Extract the (X, Y) coordinate from the center of the cell holding the provided text.  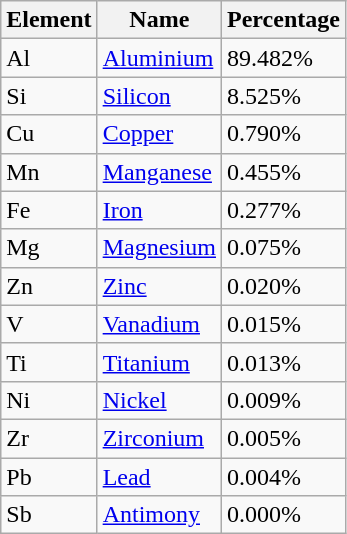
Vanadium (159, 324)
V (49, 324)
0.013% (284, 362)
Name (159, 20)
0.075% (284, 248)
Cu (49, 134)
0.004% (284, 477)
Pb (49, 477)
Lead (159, 477)
Copper (159, 134)
Zn (49, 286)
0.000% (284, 515)
Zirconium (159, 438)
Si (49, 96)
Mg (49, 248)
8.525% (284, 96)
Iron (159, 210)
Ni (49, 400)
Ti (49, 362)
0.009% (284, 400)
Antimony (159, 515)
Nickel (159, 400)
Percentage (284, 20)
0.015% (284, 324)
0.005% (284, 438)
Mn (49, 172)
89.482% (284, 58)
Sb (49, 515)
Zr (49, 438)
Titanium (159, 362)
Zinc (159, 286)
Aluminium (159, 58)
Al (49, 58)
Silicon (159, 96)
0.790% (284, 134)
0.020% (284, 286)
Element (49, 20)
Manganese (159, 172)
Magnesium (159, 248)
Fe (49, 210)
0.277% (284, 210)
0.455% (284, 172)
